Find where the given text appears and provide that cell's center as (X, Y) coordinate. 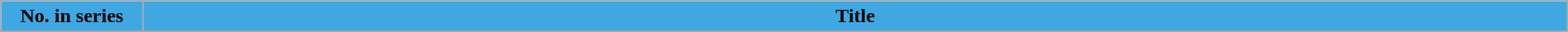
Title (855, 16)
No. in series (72, 16)
